For the text-containing cell, return its midpoint in [X, Y] coordinate format. 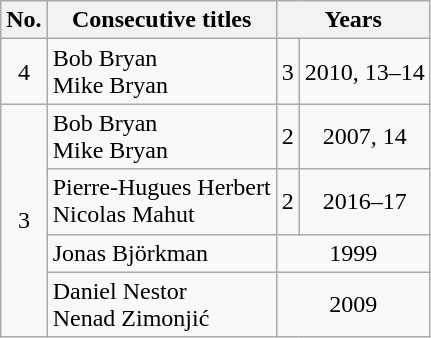
Jonas Björkman [162, 253]
2009 [353, 304]
Years [353, 20]
Daniel Nestor Nenad Zimonjić [162, 304]
No. [24, 20]
Consecutive titles [162, 20]
2010, 13–14 [364, 72]
Pierre-Hugues Herbert Nicolas Mahut [162, 202]
2016–17 [364, 202]
1999 [353, 253]
4 [24, 72]
2007, 14 [364, 136]
